Extract the [X, Y] coordinate from the center of the cell holding the provided text.  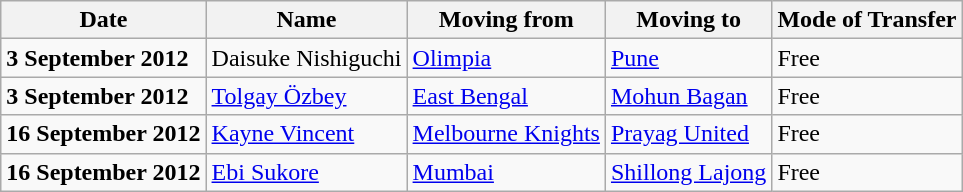
Name [306, 20]
Daisuke Nishiguchi [306, 58]
Moving to [688, 20]
Kayne Vincent [306, 134]
Prayag United [688, 134]
Olimpia [506, 58]
Shillong Lajong [688, 172]
Date [104, 20]
Pune [688, 58]
Moving from [506, 20]
East Bengal [506, 96]
Tolgay Özbey [306, 96]
Mumbai [506, 172]
Melbourne Knights [506, 134]
Ebi Sukore [306, 172]
Mohun Bagan [688, 96]
Mode of Transfer [867, 20]
